From the cell containing the given text, extract its center point as (X, Y) coordinate. 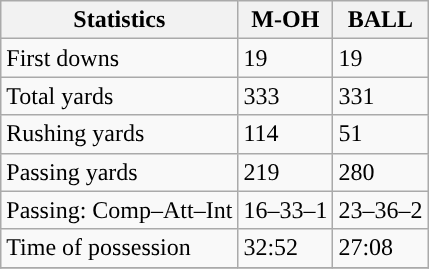
Total yards (120, 96)
16–33–1 (286, 210)
331 (380, 96)
Passing: Comp–Att–Int (120, 210)
333 (286, 96)
M-OH (286, 20)
114 (286, 134)
Time of possession (120, 248)
Rushing yards (120, 134)
51 (380, 134)
BALL (380, 20)
32:52 (286, 248)
First downs (120, 58)
Passing yards (120, 172)
219 (286, 172)
23–36–2 (380, 210)
27:08 (380, 248)
280 (380, 172)
Statistics (120, 20)
